Scan for the cell matching the given text and deliver its [x, y] coordinate at center. 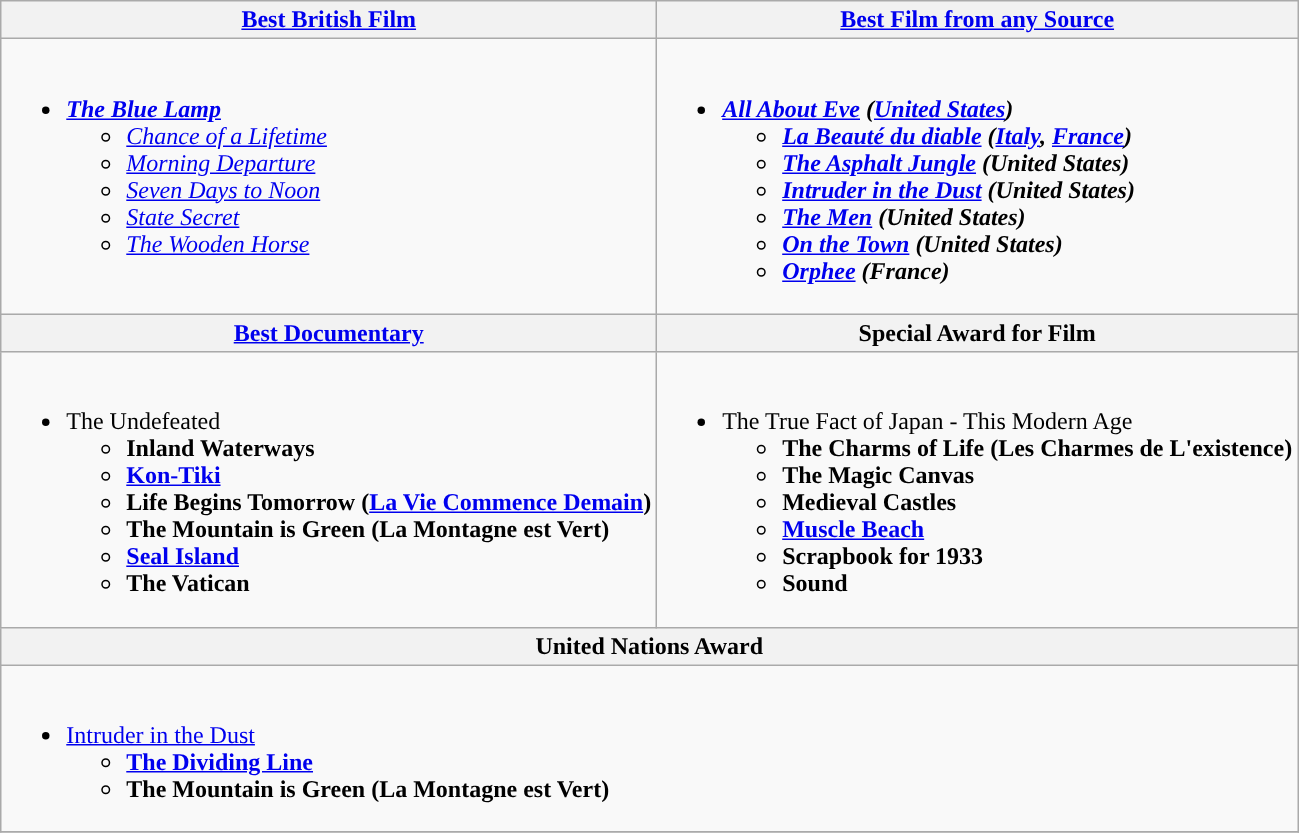
Best Film from any Source [978, 20]
Best Documentary [329, 333]
Special Award for Film [978, 333]
Best British Film [329, 20]
The UndefeatedInland WaterwaysKon-TikiLife Begins Tomorrow (La Vie Commence Demain)The Mountain is Green (La Montagne est Vert)Seal IslandThe Vatican [329, 490]
The Blue LampChance of a LifetimeMorning DepartureSeven Days to NoonState SecretThe Wooden Horse [329, 176]
Intruder in the DustThe Dividing LineThe Mountain is Green (La Montagne est Vert) [650, 748]
United Nations Award [650, 646]
